For the text-containing cell, return its midpoint in (X, Y) coordinate format. 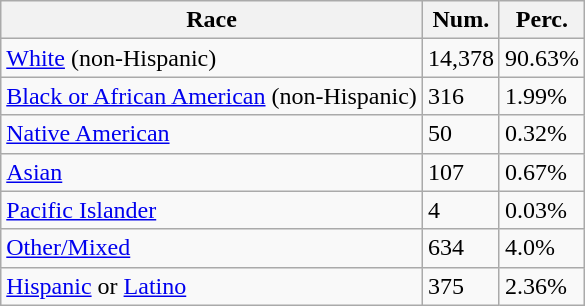
634 (460, 248)
Black or African American (non-Hispanic) (212, 96)
0.67% (542, 172)
Race (212, 20)
Asian (212, 172)
2.36% (542, 286)
4.0% (542, 248)
0.32% (542, 134)
Native American (212, 134)
50 (460, 134)
Perc. (542, 20)
316 (460, 96)
4 (460, 210)
375 (460, 286)
14,378 (460, 58)
90.63% (542, 58)
0.03% (542, 210)
Hispanic or Latino (212, 286)
White (non-Hispanic) (212, 58)
Other/Mixed (212, 248)
107 (460, 172)
Pacific Islander (212, 210)
Num. (460, 20)
1.99% (542, 96)
